Return the (X, Y) coordinate for the center point of the cell that contains the specified text.  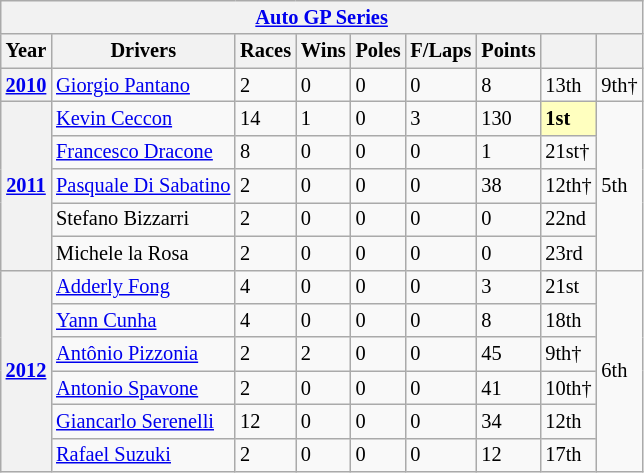
Points (508, 51)
Adderly Fong (143, 287)
Yann Cunha (143, 320)
12th† (568, 186)
Michele la Rosa (143, 253)
Pasquale Di Sabatino (143, 186)
23rd (568, 253)
41 (508, 388)
34 (508, 421)
Antônio Pizzonia (143, 354)
21st† (568, 152)
13th (568, 85)
Kevin Ceccon (143, 118)
Giancarlo Serenelli (143, 421)
Giorgio Pantano (143, 85)
Stefano Bizzarri (143, 219)
Poles (378, 51)
22nd (568, 219)
14 (266, 118)
17th (568, 455)
Wins (324, 51)
38 (508, 186)
Year (26, 51)
5th (620, 185)
Auto GP Series (322, 17)
2010 (26, 85)
2011 (26, 185)
Antonio Spavone (143, 388)
Rafael Suzuki (143, 455)
Drivers (143, 51)
130 (508, 118)
Francesco Dracone (143, 152)
Races (266, 51)
45 (508, 354)
12th (568, 421)
10th† (568, 388)
F/Laps (442, 51)
21st (568, 287)
1st (568, 118)
6th (620, 371)
18th (568, 320)
2012 (26, 371)
